Return [X, Y] of the center of cell containing provided text 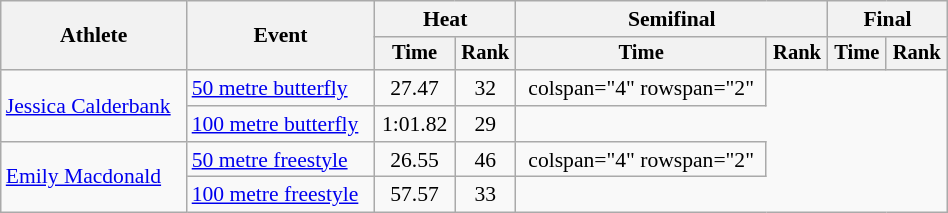
1:01.82 [414, 124]
Heat [444, 19]
32 [486, 88]
27.47 [414, 88]
Jessica Calderbank [94, 106]
Athlete [94, 36]
50 metre freestyle [281, 160]
57.57 [414, 195]
Semifinal [672, 19]
100 metre freestyle [281, 195]
Final [888, 19]
Emily Macdonald [94, 178]
33 [486, 195]
26.55 [414, 160]
50 metre butterfly [281, 88]
46 [486, 160]
100 metre butterfly [281, 124]
Event [281, 36]
29 [486, 124]
